Pinpoint the cell where the given text exists, returning its (x, y) midpoint coordinate. 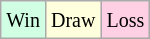
Loss (126, 20)
Draw (72, 20)
Win (24, 20)
